Scan for the cell matching the given text and deliver its (X, Y) coordinate at center. 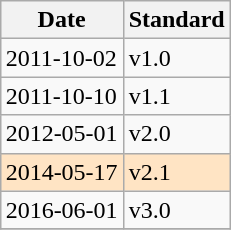
2011-10-02 (62, 58)
2012-05-01 (62, 134)
Date (62, 20)
v2.0 (176, 134)
v1.1 (176, 96)
v1.0 (176, 58)
v2.1 (176, 172)
Standard (176, 20)
2011-10-10 (62, 96)
2014-05-17 (62, 172)
2016-06-01 (62, 210)
v3.0 (176, 210)
